Scan for the cell matching the given text and deliver its (X, Y) coordinate at center. 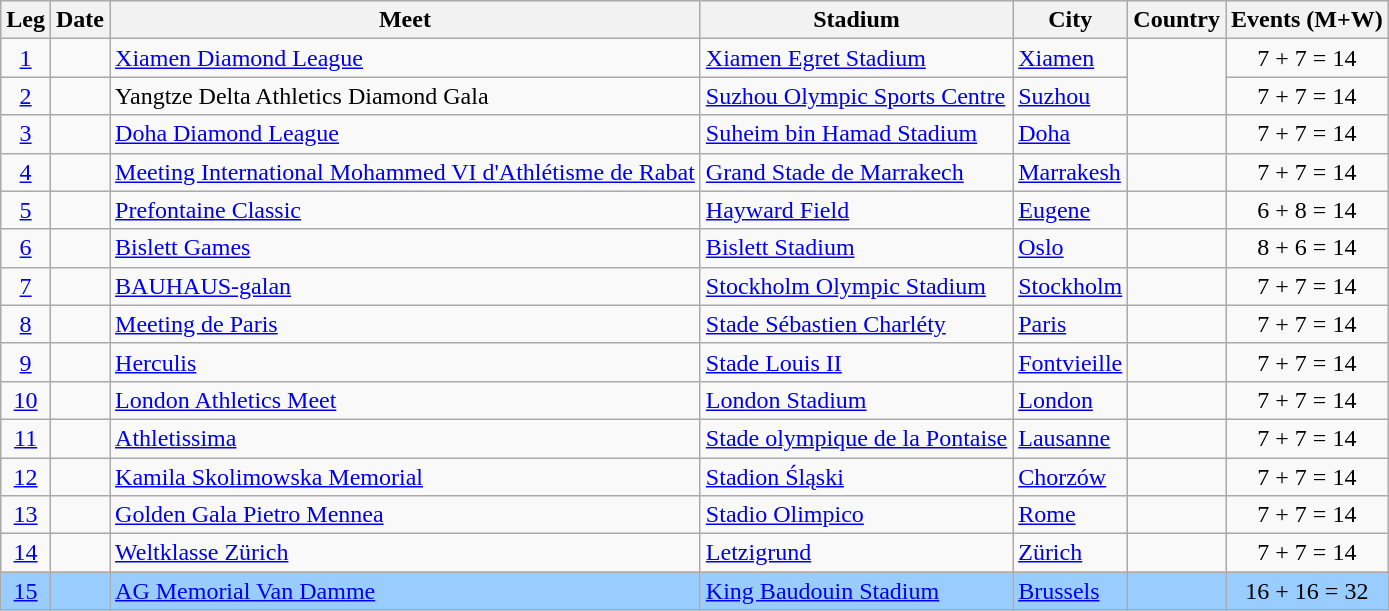
3 (26, 134)
Suheim bin Hamad Stadium (856, 134)
11 (26, 438)
Meet (406, 20)
Events (M+W) (1308, 20)
King Baudouin Stadium (856, 591)
AG Memorial Van Damme (406, 591)
Stadio Olimpico (856, 515)
Suzhou (1070, 96)
Grand Stade de Marrakech (856, 172)
Doha Diamond League (406, 134)
Stade olympique de la Pontaise (856, 438)
BAUHAUS-galan (406, 286)
London (1070, 400)
Meeting International Mohammed VI d'Athlétisme de Rabat (406, 172)
Rome (1070, 515)
Country (1177, 20)
Leg (26, 20)
Prefontaine Classic (406, 210)
Eugene (1070, 210)
16 + 16 = 32 (1308, 591)
Stockholm Olympic Stadium (856, 286)
12 (26, 477)
London Athletics Meet (406, 400)
15 (26, 591)
6 (26, 248)
Stadion Śląski (856, 477)
Stade Sébastien Charléty (856, 324)
Xiamen Diamond League (406, 58)
Bislett Stadium (856, 248)
Stadium (856, 20)
Golden Gala Pietro Mennea (406, 515)
Xiamen (1070, 58)
4 (26, 172)
13 (26, 515)
City (1070, 20)
6 + 8 = 14 (1308, 210)
Paris (1070, 324)
Weltklasse Zürich (406, 553)
14 (26, 553)
1 (26, 58)
9 (26, 362)
Meeting de Paris (406, 324)
Fontvieille (1070, 362)
Date (80, 20)
Lausanne (1070, 438)
7 (26, 286)
Letzigrund (856, 553)
Suzhou Olympic Sports Centre (856, 96)
Zürich (1070, 553)
Hayward Field (856, 210)
Brussels (1070, 591)
8 (26, 324)
London Stadium (856, 400)
2 (26, 96)
Stockholm (1070, 286)
10 (26, 400)
Chorzów (1070, 477)
Xiamen Egret Stadium (856, 58)
Marrakesh (1070, 172)
Stade Louis II (856, 362)
5 (26, 210)
Athletissima (406, 438)
Yangtze Delta Athletics Diamond Gala (406, 96)
Doha (1070, 134)
8 + 6 = 14 (1308, 248)
Bislett Games (406, 248)
Kamila Skolimowska Memorial (406, 477)
Herculis (406, 362)
Oslo (1070, 248)
